Output the (X, Y) coordinate of the center of the cell containing the given text.  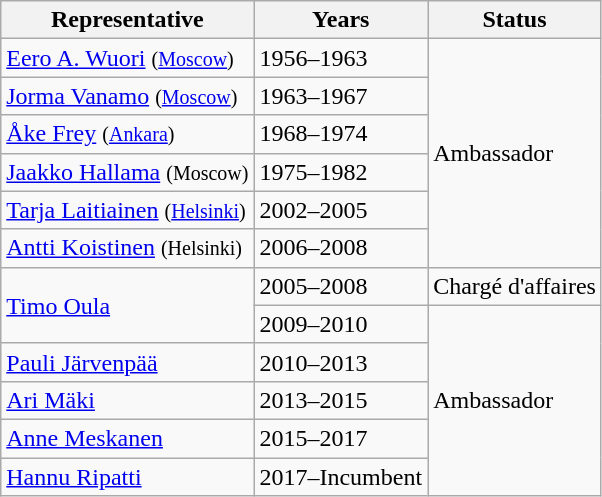
Jaakko Hallama (Moscow) (128, 172)
Anne Meskanen (128, 438)
Åke Frey (Ankara) (128, 134)
Representative (128, 20)
2009–2010 (341, 324)
2005–2008 (341, 286)
1956–1963 (341, 58)
Timo Oula (128, 305)
Years (341, 20)
Jorma Vanamo (Moscow) (128, 96)
2002–2005 (341, 210)
2010–2013 (341, 362)
Eero A. Wuori (Moscow) (128, 58)
2006–2008 (341, 248)
Antti Koistinen (Helsinki) (128, 248)
2017–Incumbent (341, 477)
1975–1982 (341, 172)
1968–1974 (341, 134)
Tarja Laitiainen (Helsinki) (128, 210)
Pauli Järvenpää (128, 362)
Ari Mäki (128, 400)
Status (515, 20)
1963–1967 (341, 96)
Hannu Ripatti (128, 477)
2013–2015 (341, 400)
Chargé d'affaires (515, 286)
2015–2017 (341, 438)
